Search for the cell housing the specified text and yield its (X, Y) center coordinate. 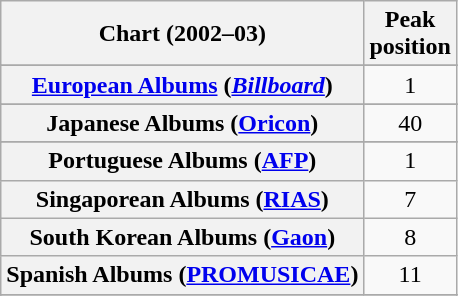
Singaporean Albums (RIAS) (182, 199)
Spanish Albums (PROMUSICAE) (182, 275)
Portuguese Albums (AFP) (182, 161)
Japanese Albums (Oricon) (182, 123)
European Albums (Billboard) (182, 85)
7 (410, 199)
11 (410, 275)
8 (410, 237)
Chart (2002–03) (182, 34)
40 (410, 123)
South Korean Albums (Gaon) (182, 237)
Peakposition (410, 34)
